Scan for the cell matching the given text and deliver its (X, Y) coordinate at center. 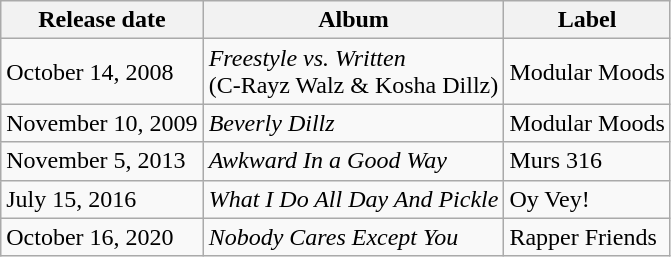
November 10, 2009 (102, 123)
November 5, 2013 (102, 161)
Nobody Cares Except You (354, 237)
October 16, 2020 (102, 237)
October 14, 2008 (102, 72)
Freestyle vs. Written (C-Rayz Walz & Kosha Dillz) (354, 72)
Murs 316 (587, 161)
July 15, 2016 (102, 199)
Release date (102, 20)
Label (587, 20)
Oy Vey! (587, 199)
Rapper Friends (587, 237)
Beverly Dillz (354, 123)
Awkward In a Good Way (354, 161)
What I Do All Day And Pickle (354, 199)
Album (354, 20)
